For the text-containing cell, return its midpoint in [X, Y] coordinate format. 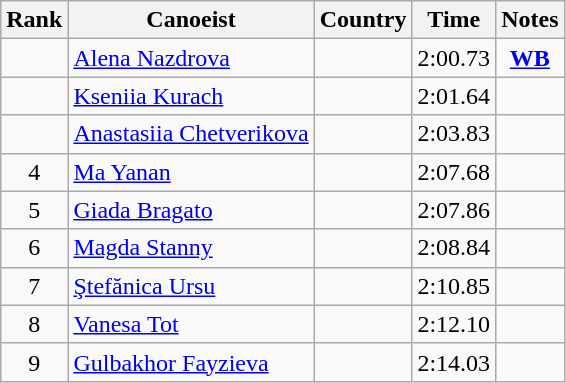
9 [34, 362]
2:00.73 [454, 58]
2:08.84 [454, 248]
WB [530, 58]
Rank [34, 20]
Kseniia Kurach [191, 96]
Vanesa Tot [191, 324]
Notes [530, 20]
2:07.68 [454, 172]
Ştefănica Ursu [191, 286]
7 [34, 286]
Anastasiia Chetverikova [191, 134]
6 [34, 248]
Gulbakhor Fayzieva [191, 362]
Alena Nazdrova [191, 58]
Magda Stanny [191, 248]
2:01.64 [454, 96]
Ma Yanan [191, 172]
2:12.10 [454, 324]
Country [363, 20]
4 [34, 172]
2:03.83 [454, 134]
2:07.86 [454, 210]
8 [34, 324]
5 [34, 210]
2:14.03 [454, 362]
Time [454, 20]
2:10.85 [454, 286]
Giada Bragato [191, 210]
Canoeist [191, 20]
